Detect which cell encompasses the target text, then output its (x, y) center coordinate. 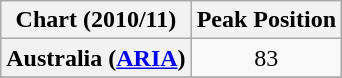
Chart (2010/11) (96, 20)
83 (266, 58)
Peak Position (266, 20)
Australia (ARIA) (96, 58)
